Detect which cell encompasses the target text, then output its [X, Y] center coordinate. 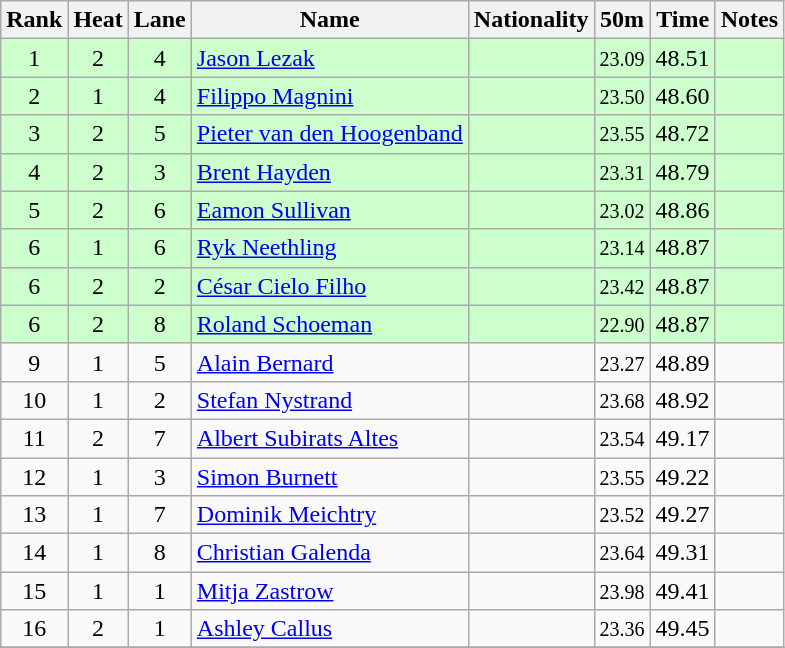
Eamon Sullivan [330, 210]
48.92 [682, 400]
12 [34, 477]
Stefan Nystrand [330, 400]
22.90 [622, 324]
48.89 [682, 362]
Rank [34, 20]
Albert Subirats Altes [330, 438]
Heat [98, 20]
Nationality [531, 20]
48.86 [682, 210]
César Cielo Filho [330, 286]
Alain Bernard [330, 362]
Simon Burnett [330, 477]
23.52 [622, 515]
23.98 [622, 591]
49.45 [682, 629]
15 [34, 591]
Ashley Callus [330, 629]
23.02 [622, 210]
23.50 [622, 96]
9 [34, 362]
50m [622, 20]
Mitja Zastrow [330, 591]
Christian Galenda [330, 553]
23.36 [622, 629]
Jason Lezak [330, 58]
10 [34, 400]
Filippo Magnini [330, 96]
Time [682, 20]
23.68 [622, 400]
Lane [160, 20]
23.54 [622, 438]
Notes [749, 20]
48.51 [682, 58]
23.31 [622, 172]
Brent Hayden [330, 172]
Roland Schoeman [330, 324]
49.27 [682, 515]
13 [34, 515]
23.64 [622, 553]
49.22 [682, 477]
48.60 [682, 96]
Dominik Meichtry [330, 515]
49.17 [682, 438]
48.72 [682, 134]
48.79 [682, 172]
23.14 [622, 248]
23.27 [622, 362]
23.42 [622, 286]
49.31 [682, 553]
49.41 [682, 591]
Pieter van den Hoogenband [330, 134]
Name [330, 20]
23.09 [622, 58]
11 [34, 438]
Ryk Neethling [330, 248]
14 [34, 553]
16 [34, 629]
